Return the [x, y] coordinate for the center point of the cell that contains the specified text.  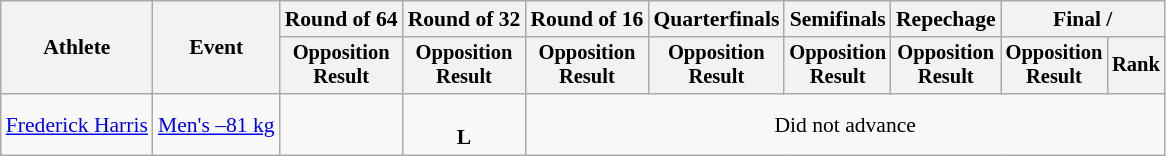
Round of 64 [342, 19]
Repechage [946, 19]
Event [216, 48]
L [464, 124]
Rank [1136, 66]
Round of 32 [464, 19]
Men's –81 kg [216, 124]
Quarterfinals [716, 19]
Round of 16 [586, 19]
Final / [1083, 19]
Frederick Harris [77, 124]
Athlete [77, 48]
Did not advance [844, 124]
Semifinals [838, 19]
